Scan for the cell matching the given text and deliver its (x, y) coordinate at center. 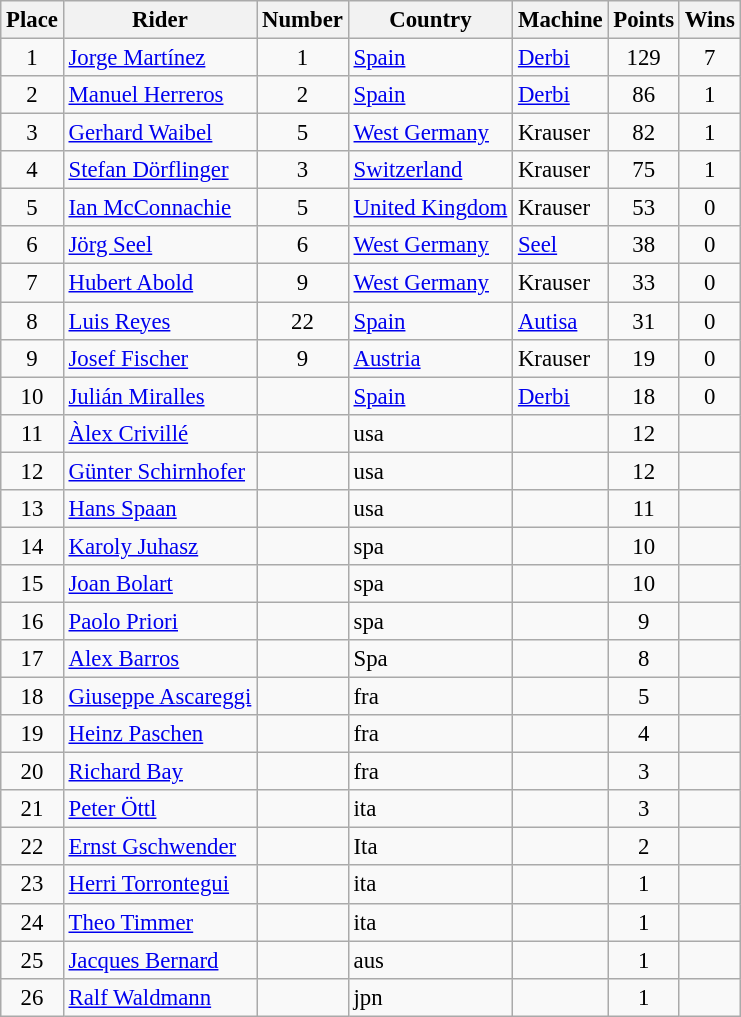
Ralf Waldmann (160, 997)
Rider (160, 20)
Joan Bolart (160, 584)
33 (644, 283)
Herri Torrontegui (160, 885)
Ian McConnachie (160, 208)
20 (32, 772)
Theo Timmer (160, 922)
United Kingdom (430, 208)
Julián Miralles (160, 396)
Spa (430, 659)
Autisa (560, 321)
Àlex Crivillé (160, 433)
Ita (430, 847)
14 (32, 546)
26 (32, 997)
75 (644, 170)
aus (430, 960)
Josef Fischer (160, 358)
16 (32, 621)
Number (303, 20)
Wins (710, 20)
Paolo Priori (160, 621)
Gerhard Waibel (160, 133)
Hans Spaan (160, 509)
21 (32, 809)
Manuel Herreros (160, 95)
Jacques Bernard (160, 960)
Place (32, 20)
Hubert Abold (160, 283)
129 (644, 58)
25 (32, 960)
Günter Schirnhofer (160, 471)
31 (644, 321)
23 (32, 885)
53 (644, 208)
Heinz Paschen (160, 734)
Karoly Juhasz (160, 546)
Jörg Seel (160, 245)
86 (644, 95)
Alex Barros (160, 659)
Seel (560, 245)
82 (644, 133)
Points (644, 20)
Giuseppe Ascareggi (160, 697)
Switzerland (430, 170)
Luis Reyes (160, 321)
Jorge Martínez (160, 58)
Ernst Gschwender (160, 847)
Peter Öttl (160, 809)
Stefan Dörflinger (160, 170)
Austria (430, 358)
13 (32, 509)
jpn (430, 997)
Country (430, 20)
24 (32, 922)
15 (32, 584)
Richard Bay (160, 772)
Machine (560, 20)
17 (32, 659)
38 (644, 245)
